Search for the cell housing the specified text and yield its (X, Y) center coordinate. 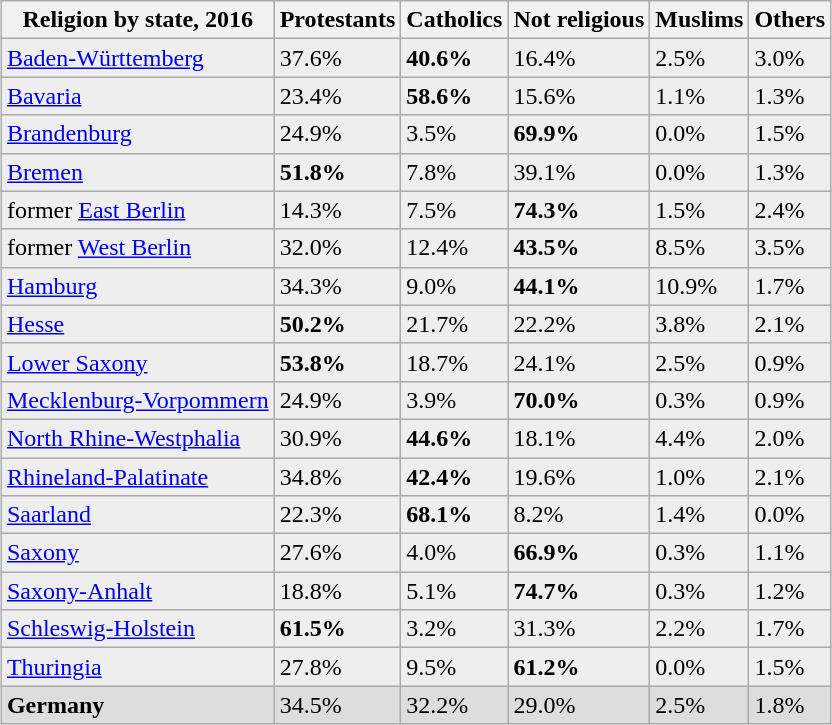
Brandenburg (138, 134)
74.7% (579, 591)
Rhineland-Palatinate (138, 477)
9.0% (454, 286)
58.6% (454, 96)
1.0% (700, 477)
61.2% (579, 667)
Protestants (338, 20)
Saarland (138, 515)
2.0% (790, 438)
34.8% (338, 477)
Lower Saxony (138, 362)
39.1% (579, 172)
Religion by state, 2016 (138, 20)
Germany (138, 705)
Hesse (138, 324)
5.1% (454, 591)
66.9% (579, 553)
37.6% (338, 58)
50.2% (338, 324)
32.0% (338, 248)
30.9% (338, 438)
15.6% (579, 96)
3.8% (700, 324)
9.5% (454, 667)
4.4% (700, 438)
Bremen (138, 172)
44.1% (579, 286)
7.5% (454, 210)
44.6% (454, 438)
29.0% (579, 705)
18.8% (338, 591)
10.9% (700, 286)
69.9% (579, 134)
27.8% (338, 667)
16.4% (579, 58)
7.8% (454, 172)
Saxony (138, 553)
2.2% (700, 629)
Not religious (579, 20)
Catholics (454, 20)
42.4% (454, 477)
Muslims (700, 20)
1.4% (700, 515)
Schleswig-Holstein (138, 629)
61.5% (338, 629)
21.7% (454, 324)
8.2% (579, 515)
34.3% (338, 286)
Hamburg (138, 286)
8.5% (700, 248)
18.7% (454, 362)
Baden-Württemberg (138, 58)
14.3% (338, 210)
1.2% (790, 591)
Saxony-Anhalt (138, 591)
former West Berlin (138, 248)
40.6% (454, 58)
3.0% (790, 58)
Bavaria (138, 96)
32.2% (454, 705)
51.8% (338, 172)
70.0% (579, 400)
1.8% (790, 705)
North Rhine-Westphalia (138, 438)
3.9% (454, 400)
2.4% (790, 210)
23.4% (338, 96)
43.5% (579, 248)
Others (790, 20)
Mecklenburg-Vorpommern (138, 400)
24.1% (579, 362)
former East Berlin (138, 210)
74.3% (579, 210)
53.8% (338, 362)
68.1% (454, 515)
34.5% (338, 705)
18.1% (579, 438)
22.2% (579, 324)
Thuringia (138, 667)
12.4% (454, 248)
19.6% (579, 477)
27.6% (338, 553)
31.3% (579, 629)
3.2% (454, 629)
4.0% (454, 553)
22.3% (338, 515)
